Extract the [X, Y] coordinate from the center of the cell holding the provided text.  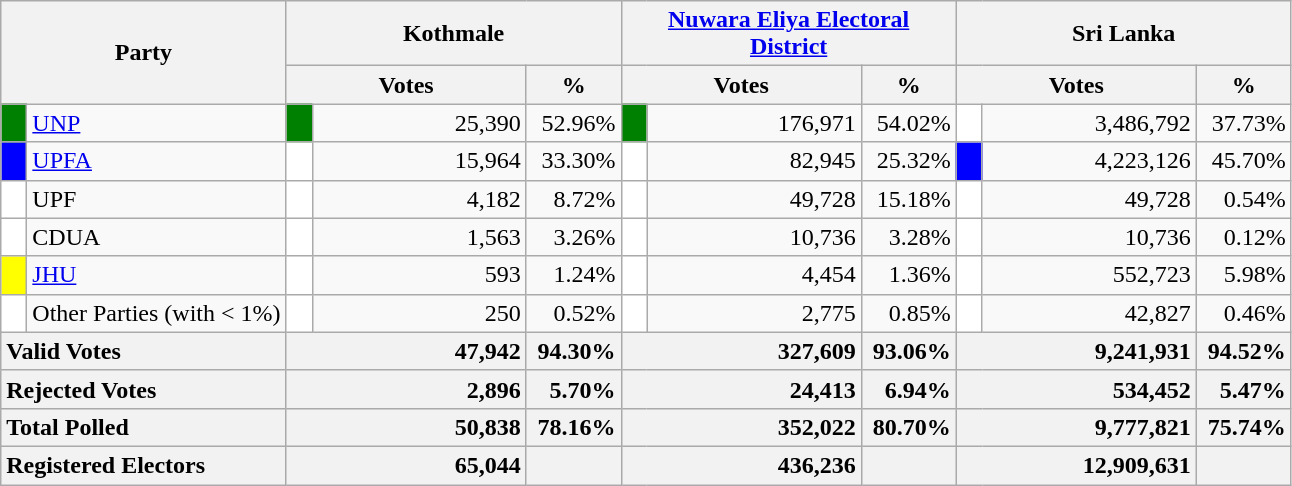
15.18% [908, 199]
45.70% [1244, 161]
Kothmale [454, 34]
94.30% [574, 351]
5.47% [1244, 389]
Total Polled [144, 427]
3.28% [908, 237]
54.02% [908, 123]
15,964 [419, 161]
9,241,931 [1076, 351]
94.52% [1244, 351]
93.06% [908, 351]
Party [144, 52]
42,827 [1089, 313]
4,182 [419, 199]
75.74% [1244, 427]
CDUA [156, 237]
9,777,821 [1076, 427]
5.98% [1244, 275]
593 [419, 275]
2,896 [406, 389]
250 [419, 313]
80.70% [908, 427]
37.73% [1244, 123]
552,723 [1089, 275]
25,390 [419, 123]
Rejected Votes [144, 389]
176,971 [754, 123]
0.85% [908, 313]
50,838 [406, 427]
82,945 [754, 161]
UPFA [156, 161]
0.12% [1244, 237]
0.54% [1244, 199]
1.24% [574, 275]
534,452 [1076, 389]
25.32% [908, 161]
UPF [156, 199]
4,223,126 [1089, 161]
Registered Electors [144, 465]
3,486,792 [1089, 123]
6.94% [908, 389]
UNP [156, 123]
352,022 [741, 427]
JHU [156, 275]
33.30% [574, 161]
8.72% [574, 199]
436,236 [741, 465]
3.26% [574, 237]
0.46% [1244, 313]
0.52% [574, 313]
78.16% [574, 427]
52.96% [574, 123]
65,044 [406, 465]
327,609 [741, 351]
24,413 [741, 389]
4,454 [754, 275]
Nuwara Eliya Electoral District [788, 34]
1,563 [419, 237]
1.36% [908, 275]
Sri Lanka [1124, 34]
12,909,631 [1076, 465]
Valid Votes [144, 351]
Other Parties (with < 1%) [156, 313]
5.70% [574, 389]
47,942 [406, 351]
2,775 [754, 313]
